Find where the given text appears and provide that cell's center as [X, Y] coordinate. 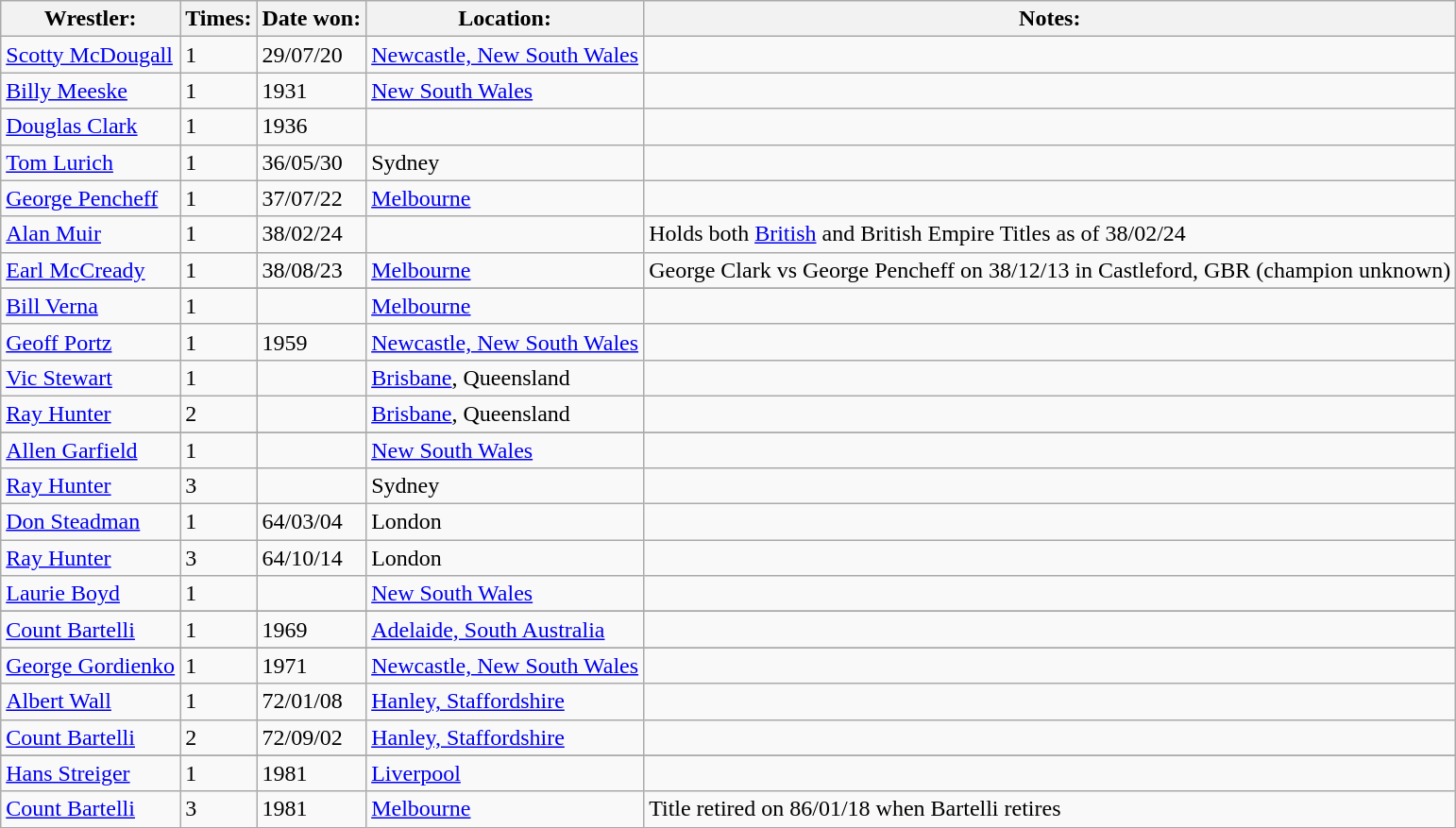
Scotty McDougall [91, 55]
Adelaide, South Australia [505, 630]
George Clark vs George Pencheff on 38/12/13 in Castleford, GBR (champion unknown) [1050, 270]
Douglas Clark [91, 127]
Albert Wall [91, 701]
Don Steadman [91, 522]
29/07/20 [312, 55]
64/03/04 [312, 522]
Date won: [312, 19]
64/10/14 [312, 558]
Times: [219, 19]
Liverpool [505, 773]
1931 [312, 91]
1936 [312, 127]
1969 [312, 630]
Geoff Portz [91, 342]
36/05/30 [312, 162]
38/08/23 [312, 270]
72/01/08 [312, 701]
Tom Lurich [91, 162]
Wrestler: [91, 19]
Allen Garfield [91, 450]
38/02/24 [312, 234]
72/09/02 [312, 737]
Laurie Boyd [91, 594]
George Gordienko [91, 666]
Vic Stewart [91, 378]
Holds both British and British Empire Titles as of 38/02/24 [1050, 234]
Bill Verna [91, 306]
Earl McCready [91, 270]
1959 [312, 342]
Notes: [1050, 19]
George Pencheff [91, 198]
Billy Meeske [91, 91]
Alan Muir [91, 234]
Location: [505, 19]
Title retired on 86/01/18 when Bartelli retires [1050, 809]
Hans Streiger [91, 773]
1971 [312, 666]
37/07/22 [312, 198]
